Identify which cell holds the provided text, then report its (x, y) central coordinate. 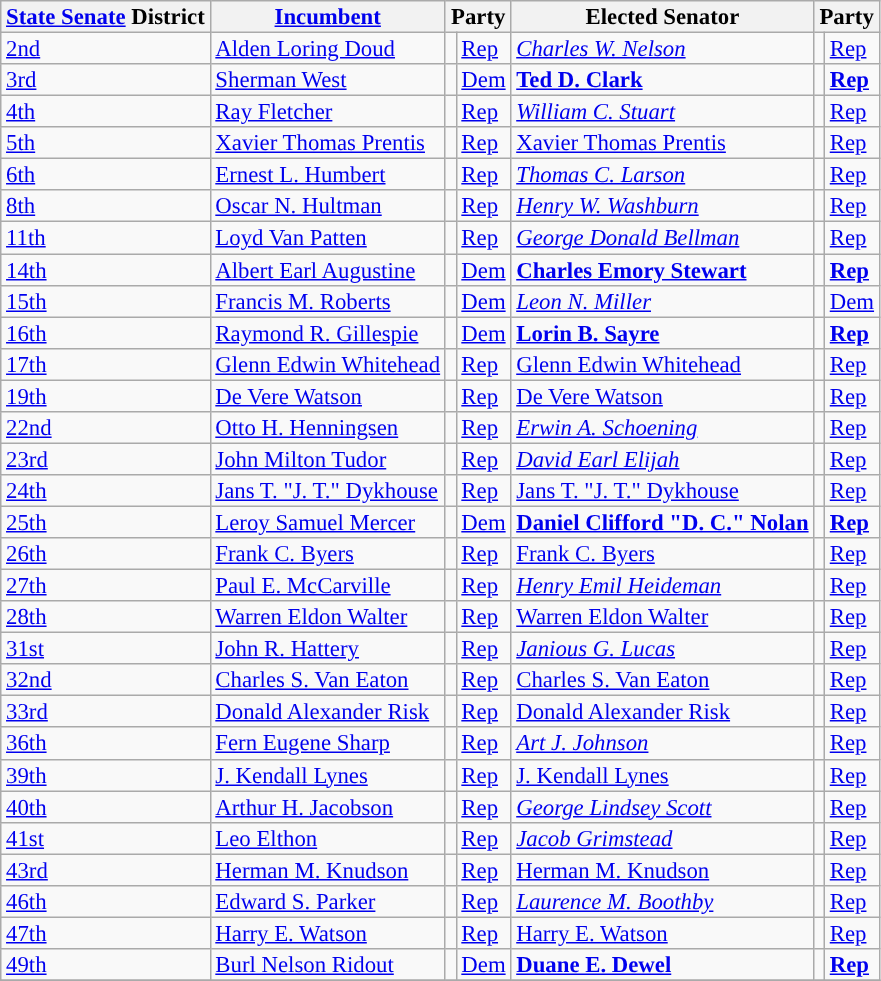
24th (106, 491)
4th (106, 112)
Laurence M. Boothby (662, 902)
Ernest L. Humbert (328, 175)
46th (106, 902)
Arthur H. Jacobson (328, 807)
Fern Eugene Sharp (328, 744)
Elected Senator (662, 17)
Ray Fletcher (328, 112)
George Donald Bellman (662, 238)
Leo Elthon (328, 838)
Duane E. Dewel (662, 965)
Otto H. Henningsen (328, 428)
David Earl Elijah (662, 459)
Jacob Grimstead (662, 838)
Loyd Van Patten (328, 238)
Henry W. Washburn (662, 206)
27th (106, 586)
John R. Hattery (328, 649)
41st (106, 838)
22nd (106, 428)
George Lindsey Scott (662, 807)
32nd (106, 680)
3rd (106, 80)
Ted D. Clark (662, 80)
25th (106, 522)
Leon N. Miller (662, 301)
47th (106, 933)
Charles Emory Stewart (662, 270)
Leroy Samuel Mercer (328, 522)
15th (106, 301)
Incumbent (328, 17)
Paul E. McCarville (328, 586)
Art J. Johnson (662, 744)
5th (106, 143)
John Milton Tudor (328, 459)
Francis M. Roberts (328, 301)
William C. Stuart (662, 112)
43rd (106, 870)
26th (106, 554)
Albert Earl Augustine (328, 270)
16th (106, 333)
40th (106, 807)
Daniel Clifford "D. C." Nolan (662, 522)
Edward S. Parker (328, 902)
Sherman West (328, 80)
2nd (106, 49)
Erwin A. Schoening (662, 428)
33rd (106, 712)
23rd (106, 459)
17th (106, 364)
Thomas C. Larson (662, 175)
49th (106, 965)
39th (106, 775)
14th (106, 270)
19th (106, 396)
Lorin B. Sayre (662, 333)
11th (106, 238)
Henry Emil Heideman (662, 586)
8th (106, 206)
Alden Loring Doud (328, 49)
Charles W. Nelson (662, 49)
36th (106, 744)
31st (106, 649)
Janious G. Lucas (662, 649)
28th (106, 617)
Raymond R. Gillespie (328, 333)
State Senate District (106, 17)
Burl Nelson Ridout (328, 965)
6th (106, 175)
Oscar N. Hultman (328, 206)
